Determine the [X, Y] coordinate at the center of the cell enclosing the given text.  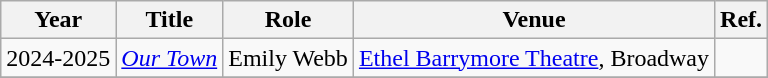
Ethel Barrymore Theatre, Broadway [534, 58]
2024-2025 [58, 58]
Our Town [170, 58]
Emily Webb [288, 58]
Role [288, 20]
Year [58, 20]
Title [170, 20]
Ref. [742, 20]
Venue [534, 20]
